Return (x, y) of the center of cell containing provided text 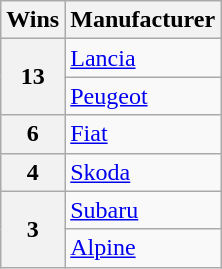
Fiat (143, 134)
6 (33, 134)
Skoda (143, 172)
Manufacturer (143, 20)
3 (33, 229)
Subaru (143, 210)
Lancia (143, 58)
Wins (33, 20)
Alpine (143, 248)
4 (33, 172)
13 (33, 77)
Peugeot (143, 96)
